Scan for the cell matching the given text and deliver its (x, y) coordinate at center. 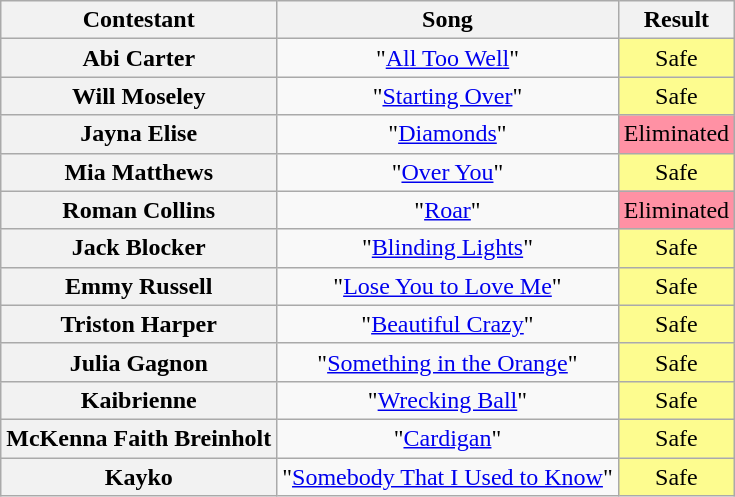
Julia Gagnon (139, 362)
Jayna Elise (139, 134)
"Beautiful Crazy" (448, 324)
Mia Matthews (139, 172)
Song (448, 20)
"Over You" (448, 172)
"Cardigan" (448, 438)
"Wrecking Ball" (448, 400)
Abi Carter (139, 58)
Kayko (139, 477)
"Starting Over" (448, 96)
Contestant (139, 20)
"Diamonds" (448, 134)
"Blinding Lights" (448, 248)
Triston Harper (139, 324)
"Somebody That I Used to Know" (448, 477)
Jack Blocker (139, 248)
Result (676, 20)
Kaibrienne (139, 400)
"Something in the Orange" (448, 362)
Roman Collins (139, 210)
Emmy Russell (139, 286)
"Lose You to Love Me" (448, 286)
McKenna Faith Breinholt (139, 438)
"Roar" (448, 210)
Will Moseley (139, 96)
"All Too Well" (448, 58)
